Capture the cell that displays the provided text and extract its (X, Y) central coordinate. 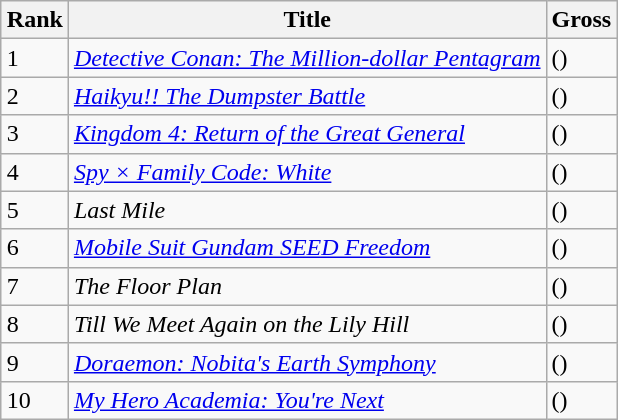
6 (34, 248)
Gross (582, 20)
5 (34, 210)
Title (307, 20)
My Hero Academia: You're Next (307, 400)
10 (34, 400)
4 (34, 172)
Last Mile (307, 210)
3 (34, 134)
1 (34, 58)
7 (34, 286)
Till We Meet Again on the Lily Hill (307, 324)
8 (34, 324)
Kingdom 4: Return of the Great General (307, 134)
Spy × Family Code: White (307, 172)
Detective Conan: The Million-dollar Pentagram (307, 58)
Haikyu!! The Dumpster Battle (307, 96)
The Floor Plan (307, 286)
2 (34, 96)
Mobile Suit Gundam SEED Freedom (307, 248)
Rank (34, 20)
9 (34, 362)
Doraemon: Nobita's Earth Symphony (307, 362)
